Identify which cell holds the provided text, then report its [x, y] central coordinate. 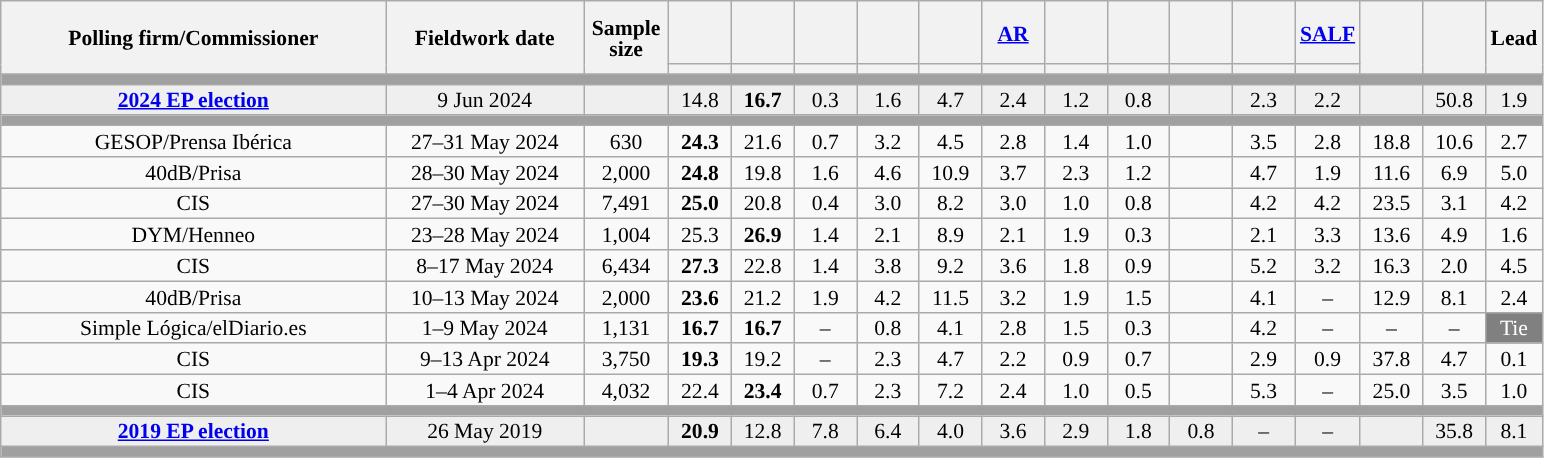
3,750 [626, 360]
8–17 May 2024 [485, 266]
Lead [1514, 38]
12.8 [762, 432]
27–31 May 2024 [485, 142]
Simple Lógica/elDiario.es [194, 328]
14.8 [700, 100]
8.2 [950, 204]
4.6 [888, 172]
0.1 [1514, 360]
7,491 [626, 204]
10.9 [950, 172]
AR [1014, 32]
28–30 May 2024 [485, 172]
6,434 [626, 266]
2019 EP election [194, 432]
9 Jun 2024 [485, 100]
22.8 [762, 266]
3.1 [1454, 204]
20.8 [762, 204]
9.2 [950, 266]
5.2 [1264, 266]
5.0 [1514, 172]
10.6 [1454, 142]
37.8 [1392, 360]
3.7 [1014, 172]
1,004 [626, 234]
20.9 [700, 432]
Tie [1514, 328]
19.3 [700, 360]
Fieldwork date [485, 38]
35.8 [1454, 432]
3.3 [1328, 234]
4,032 [626, 390]
24.3 [700, 142]
5.3 [1264, 390]
DYM/Henneo [194, 234]
10–13 May 2024 [485, 296]
24.8 [700, 172]
21.2 [762, 296]
1–4 Apr 2024 [485, 390]
13.6 [1392, 234]
12.9 [1392, 296]
23.4 [762, 390]
2024 EP election [194, 100]
6.9 [1454, 172]
SALF [1328, 32]
19.2 [762, 360]
26 May 2019 [485, 432]
1,131 [626, 328]
16.3 [1392, 266]
18.8 [1392, 142]
4.9 [1454, 234]
21.6 [762, 142]
0.4 [826, 204]
50.8 [1454, 100]
3.8 [888, 266]
2.7 [1514, 142]
8.9 [950, 234]
26.9 [762, 234]
27–30 May 2024 [485, 204]
23.5 [1392, 204]
11.5 [950, 296]
7.2 [950, 390]
6.4 [888, 432]
25.3 [700, 234]
GESOP/Prensa Ibérica [194, 142]
Sample size [626, 38]
9–13 Apr 2024 [485, 360]
23.6 [700, 296]
Polling firm/Commissioner [194, 38]
4.0 [950, 432]
0.5 [1138, 390]
7.8 [826, 432]
22.4 [700, 390]
11.6 [1392, 172]
1–9 May 2024 [485, 328]
19.8 [762, 172]
23–28 May 2024 [485, 234]
630 [626, 142]
27.3 [700, 266]
2.0 [1454, 266]
